From the cell containing the given text, extract its center point as [X, Y] coordinate. 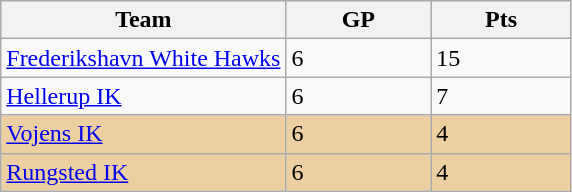
Rungsted IK [144, 172]
Frederikshavn White Hawks [144, 58]
Hellerup IK [144, 96]
15 [501, 58]
Pts [501, 20]
GP [358, 20]
Team [144, 20]
7 [501, 96]
Vojens IK [144, 134]
